Extract the (X, Y) coordinate from the center of the cell holding the provided text.  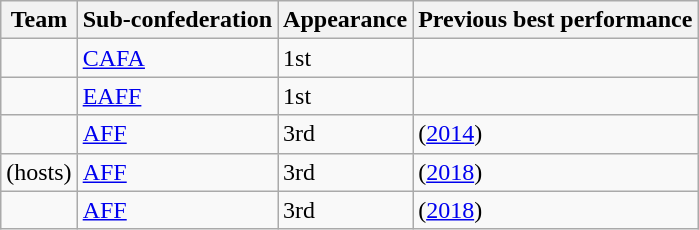
(hosts) (39, 172)
Sub-confederation (177, 20)
Team (39, 20)
EAFF (177, 96)
Appearance (346, 20)
Previous best performance (556, 20)
CAFA (177, 58)
(2014) (556, 134)
